From the cell containing the given text, extract its center point as (x, y) coordinate. 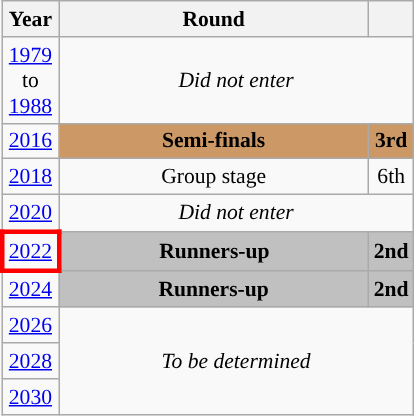
2030 (30, 397)
2016 (30, 141)
Year (30, 19)
2022 (30, 252)
3rd (392, 141)
To be determined (236, 362)
Semi-finals (214, 141)
2024 (30, 288)
2028 (30, 361)
2020 (30, 214)
Round (214, 19)
Group stage (214, 177)
2026 (30, 326)
6th (392, 177)
1979to1988 (30, 80)
2018 (30, 177)
